For the text-containing cell, return its midpoint in (X, Y) coordinate format. 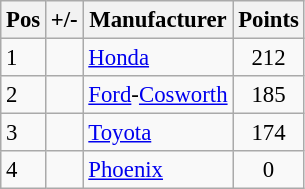
Ford-Cosworth (158, 95)
3 (24, 133)
0 (268, 170)
4 (24, 170)
174 (268, 133)
212 (268, 58)
Phoenix (158, 170)
Pos (24, 20)
Honda (158, 58)
+/- (65, 20)
2 (24, 95)
Toyota (158, 133)
1 (24, 58)
Manufacturer (158, 20)
185 (268, 95)
Points (268, 20)
